Return the (X, Y) coordinate for the center point of the cell that contains the specified text.  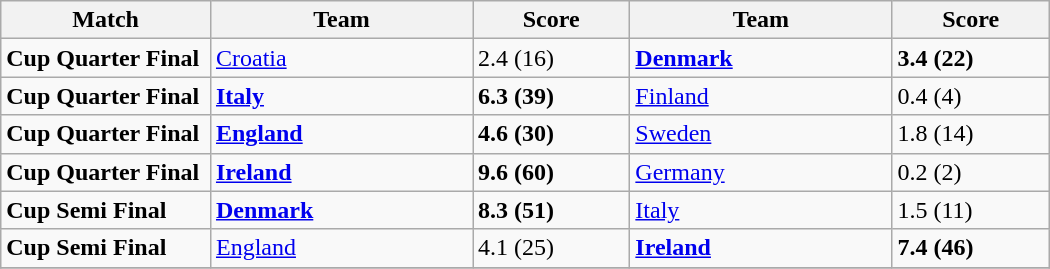
0.2 (2) (970, 172)
Germany (761, 172)
3.4 (22) (970, 58)
Finland (761, 96)
4.6 (30) (552, 134)
0.4 (4) (970, 96)
Match (106, 20)
8.3 (51) (552, 210)
1.5 (11) (970, 210)
1.8 (14) (970, 134)
Croatia (341, 58)
4.1 (25) (552, 248)
7.4 (46) (970, 248)
9.6 (60) (552, 172)
6.3 (39) (552, 96)
Sweden (761, 134)
2.4 (16) (552, 58)
